Identify which cell holds the provided text, then report its (x, y) central coordinate. 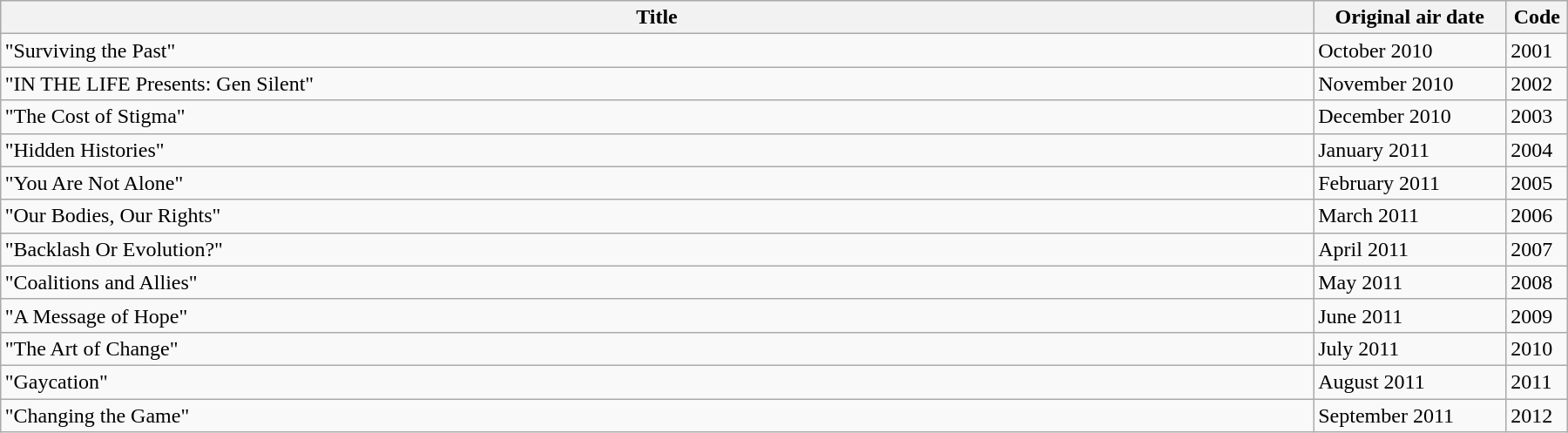
December 2010 (1409, 117)
2008 (1537, 282)
November 2010 (1409, 84)
"IN THE LIFE Presents: Gen Silent" (657, 84)
January 2011 (1409, 150)
2011 (1537, 382)
March 2011 (1409, 216)
"The Cost of Stigma" (657, 117)
"The Art of Change" (657, 348)
April 2011 (1409, 249)
Title (657, 17)
"Gaycation" (657, 382)
February 2011 (1409, 183)
May 2011 (1409, 282)
"Hidden Histories" (657, 150)
"You Are Not Alone" (657, 183)
"Changing the Game" (657, 416)
2005 (1537, 183)
June 2011 (1409, 315)
2001 (1537, 51)
September 2011 (1409, 416)
"Backlash Or Evolution?" (657, 249)
2006 (1537, 216)
2007 (1537, 249)
Original air date (1409, 17)
"A Message of Hope" (657, 315)
2012 (1537, 416)
July 2011 (1409, 348)
2004 (1537, 150)
October 2010 (1409, 51)
2010 (1537, 348)
2003 (1537, 117)
August 2011 (1409, 382)
2009 (1537, 315)
"Surviving the Past" (657, 51)
Code (1537, 17)
"Our Bodies, Our Rights" (657, 216)
"Coalitions and Allies" (657, 282)
2002 (1537, 84)
